Provide the [X, Y] coordinate of the cell's center where the given text is located.  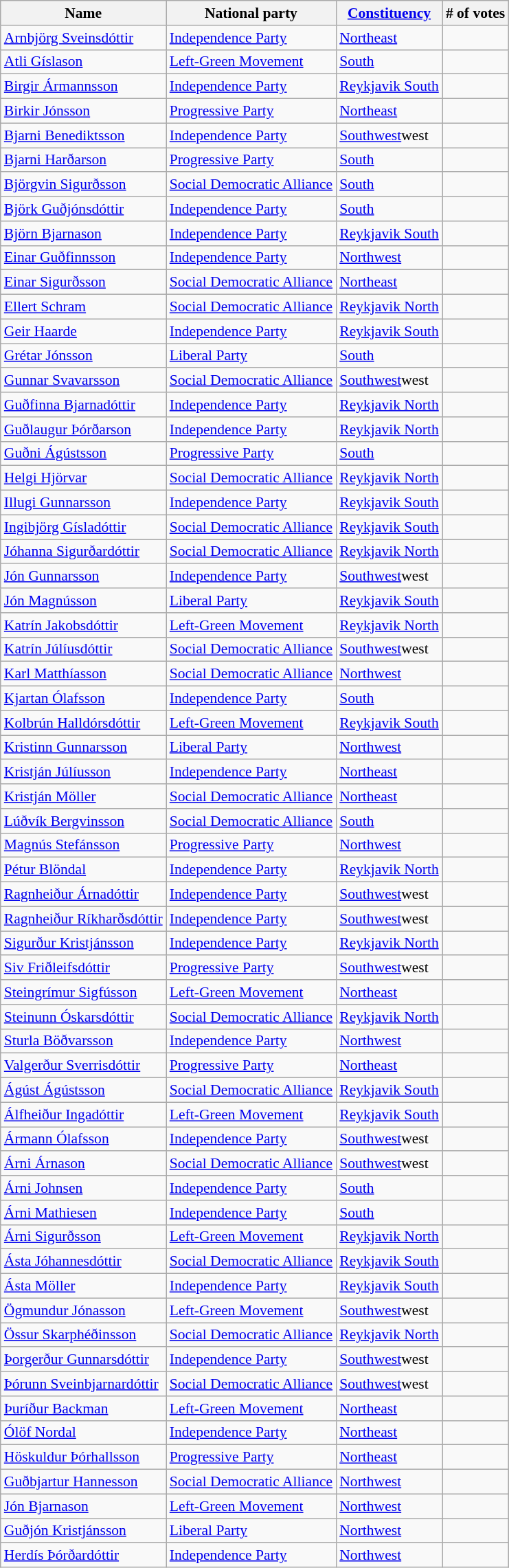
Kristján Möller [84, 796]
National party [251, 13]
Þorgerður Gunnarsdóttir [84, 1360]
Björk Guðjónsdóttir [84, 209]
Grétar Jónsson [84, 356]
Guðfinna Bjarnadóttir [84, 405]
Geir Haarde [84, 331]
Birkir Jónsson [84, 111]
Ögmundur Jónasson [84, 1310]
Guðbjartur Hannesson [84, 1482]
Ásta Möller [84, 1286]
Björn Bjarnason [84, 234]
Jóhanna Sigurðardóttir [84, 552]
Sigurður Kristjánsson [84, 943]
Árni Árnason [84, 1164]
Guðni Ágústsson [84, 453]
Katrín Jakobsdóttir [84, 625]
Ellert Schram [84, 307]
Birgir Ármannsson [84, 87]
# of votes [475, 13]
Helgi Hjörvar [84, 478]
Steinunn Óskarsdóttir [84, 1017]
Þuríður Backman [84, 1409]
Guðlaugur Þórðarson [84, 429]
Katrín Júlíusdóttir [84, 649]
Þórunn Sveinbjarnardóttir [84, 1384]
Árni Johnsen [84, 1188]
Valgerður Sverrisdóttir [84, 1066]
Guðjón Kristjánsson [84, 1531]
Siv Friðleifsdóttir [84, 968]
Össur Skarphéðinsson [84, 1335]
Illugi Gunnarsson [84, 503]
Álfheiður Ingadóttir [84, 1115]
Ragnheiður Árnadóttir [84, 895]
Ásta Jóhannesdóttir [84, 1262]
Ragnheiður Ríkharðsdóttir [84, 919]
Ólöf Nordal [84, 1433]
Pétur Blöndal [84, 870]
Atli Gíslason [84, 62]
Kristinn Gunnarsson [84, 748]
Sturla Böðvarsson [84, 1041]
Kolbrún Halldórsdóttir [84, 723]
Bjarni Benediktsson [84, 135]
Steingrímur Sigfússon [84, 992]
Jón Gunnarsson [84, 576]
Karl Matthíasson [84, 674]
Björgvin Sigurðsson [84, 185]
Constituency [389, 13]
Gunnar Svavarsson [84, 381]
Einar Sigurðsson [84, 282]
Ármann Ólafsson [84, 1139]
Ingibjörg Gísladóttir [84, 527]
Ágúst Ágústsson [84, 1090]
Arnbjörg Sveinsdóttir [84, 38]
Einar Guðfinnsson [84, 258]
Jón Bjarnason [84, 1506]
Jón Magnússon [84, 601]
Herdís Þórðardóttir [84, 1556]
Árni Sigurðsson [84, 1237]
Kristján Júlíusson [84, 772]
Höskuldur Þórhallsson [84, 1457]
Bjarni Harðarson [84, 160]
Magnús Stefánsson [84, 845]
Lúðvík Bergvinsson [84, 821]
Name [84, 13]
Kjartan Ólafsson [84, 699]
Árni Mathiesen [84, 1213]
